Provide the [x, y] coordinate of the cell's center where the given text is located.  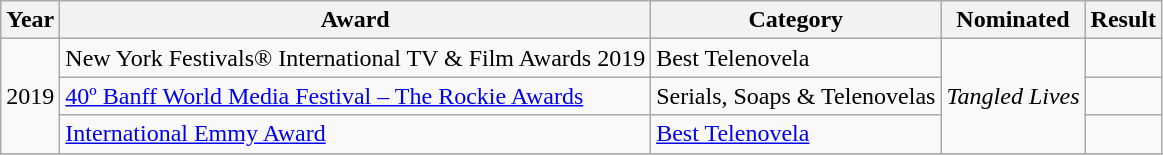
Category [796, 20]
Nominated [1013, 20]
Serials, Soaps & Telenovelas [796, 96]
40º Banff World Media Festival – The Rockie Awards [356, 96]
Tangled Lives [1013, 96]
Result [1123, 20]
2019 [30, 96]
New York Festivals® International TV & Film Awards 2019 [356, 58]
Award [356, 20]
Year [30, 20]
International Emmy Award [356, 134]
